Pinpoint the cell where the given text exists, returning its (X, Y) midpoint coordinate. 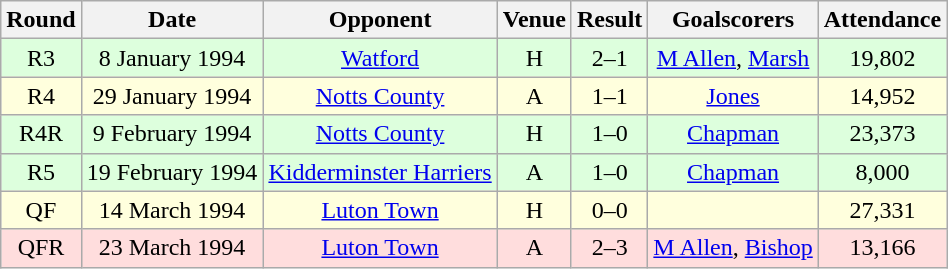
19,802 (882, 58)
Round (41, 20)
19 February 1994 (172, 172)
R4 (41, 96)
29 January 1994 (172, 96)
Kidderminster Harriers (380, 172)
Watford (380, 58)
Result (609, 20)
Jones (733, 96)
23,373 (882, 134)
8,000 (882, 172)
Goalscorers (733, 20)
Attendance (882, 20)
27,331 (882, 210)
1–1 (609, 96)
14,952 (882, 96)
Opponent (380, 20)
QF (41, 210)
R5 (41, 172)
0–0 (609, 210)
R4R (41, 134)
QFR (41, 248)
14 March 1994 (172, 210)
Date (172, 20)
M Allen, Bishop (733, 248)
Venue (534, 20)
2–1 (609, 58)
13,166 (882, 248)
23 March 1994 (172, 248)
8 January 1994 (172, 58)
9 February 1994 (172, 134)
2–3 (609, 248)
M Allen, Marsh (733, 58)
R3 (41, 58)
